Locate the cell with the specified text and output its (X, Y) center coordinate. 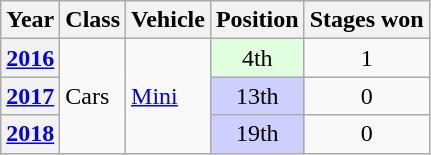
Class (93, 20)
2018 (30, 134)
Mini (168, 96)
Stages won (366, 20)
Cars (93, 96)
4th (257, 58)
Year (30, 20)
1 (366, 58)
13th (257, 96)
Vehicle (168, 20)
Position (257, 20)
2016 (30, 58)
2017 (30, 96)
19th (257, 134)
